Capture the cell that displays the provided text and extract its [x, y] central coordinate. 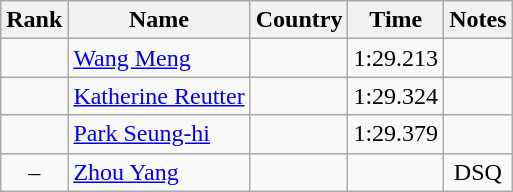
Notes [478, 20]
Park Seung-hi [159, 134]
1:29.324 [396, 96]
Rank [34, 20]
Name [159, 20]
– [34, 172]
DSQ [478, 172]
Country [299, 20]
1:29.213 [396, 58]
Zhou Yang [159, 172]
Wang Meng [159, 58]
Katherine Reutter [159, 96]
1:29.379 [396, 134]
Time [396, 20]
